From the cell containing the given text, extract its center point as (X, Y) coordinate. 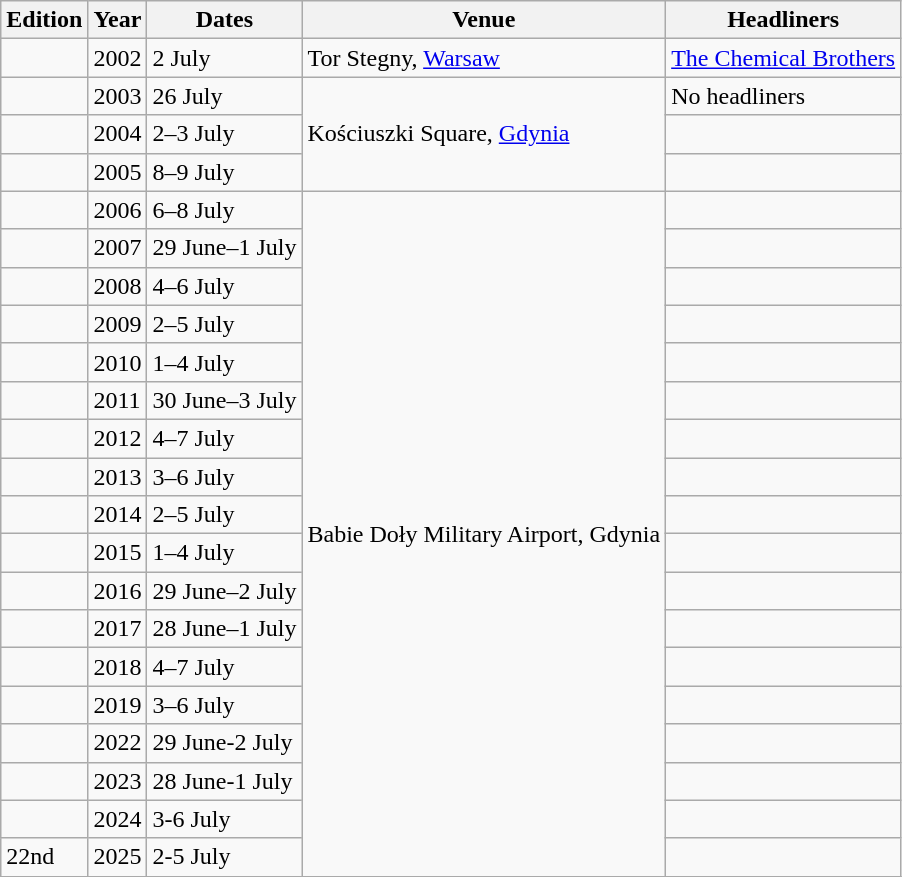
2-5 July (224, 857)
2010 (118, 362)
28 June–1 July (224, 629)
Headliners (784, 20)
2025 (118, 857)
2005 (118, 172)
Tor Stegny, Warsaw (484, 58)
22nd (44, 857)
2009 (118, 324)
28 June-1 July (224, 781)
2015 (118, 553)
Babie Doły Military Airport, Gdynia (484, 534)
Kościuszki Square, Gdynia (484, 134)
2017 (118, 629)
8–9 July (224, 172)
2013 (118, 477)
2002 (118, 58)
29 June–1 July (224, 248)
2 July (224, 58)
2007 (118, 248)
6–8 July (224, 210)
2008 (118, 286)
3-6 July (224, 819)
2024 (118, 819)
2016 (118, 591)
2004 (118, 134)
2022 (118, 743)
2006 (118, 210)
2018 (118, 667)
2003 (118, 96)
Year (118, 20)
No headliners (784, 96)
2011 (118, 400)
Venue (484, 20)
29 June–2 July (224, 591)
26 July (224, 96)
30 June–3 July (224, 400)
2–3 July (224, 134)
2014 (118, 515)
The Chemical Brothers (784, 58)
29 June-2 July (224, 743)
2019 (118, 705)
Dates (224, 20)
Edition (44, 20)
2012 (118, 438)
4–6 July (224, 286)
2023 (118, 781)
